For the text-containing cell, return its midpoint in (x, y) coordinate format. 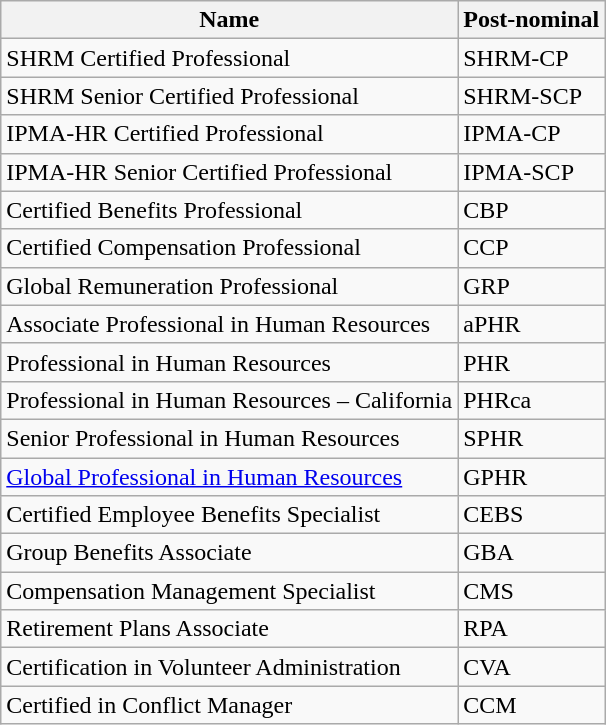
PHRca (532, 400)
Senior Professional in Human Resources (230, 438)
GRP (532, 286)
SHRM Certified Professional (230, 58)
SHRM-SCP (532, 96)
IPMA-SCP (532, 172)
aPHR (532, 324)
Associate Professional in Human Resources (230, 324)
IPMA-CP (532, 134)
Retirement Plans Associate (230, 629)
Certified in Conflict Manager (230, 705)
Compensation Management Specialist (230, 591)
Professional in Human Resources (230, 362)
CVA (532, 667)
GBA (532, 553)
Global Remuneration Professional (230, 286)
RPA (532, 629)
Name (230, 20)
Group Benefits Associate (230, 553)
CCM (532, 705)
PHR (532, 362)
SHRM-CP (532, 58)
SHRM Senior Certified Professional (230, 96)
CCP (532, 248)
Certification in Volunteer Administration (230, 667)
SPHR (532, 438)
Professional in Human Resources – California (230, 400)
IPMA-HR Certified Professional (230, 134)
IPMA-HR Senior Certified Professional (230, 172)
CEBS (532, 515)
Certified Employee Benefits Specialist (230, 515)
Certified Benefits Professional (230, 210)
CBP (532, 210)
Post-nominal (532, 20)
GPHR (532, 477)
CMS (532, 591)
Global Professional in Human Resources (230, 477)
Certified Compensation Professional (230, 248)
